Determine the [x, y] coordinate at the center of the cell enclosing the given text.  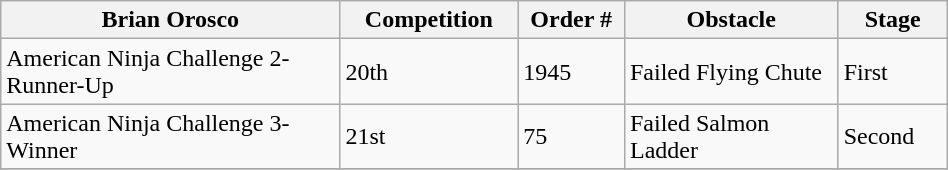
Second [892, 136]
Stage [892, 20]
American Ninja Challenge 2-Runner-Up [170, 72]
First [892, 72]
Failed Flying Chute [731, 72]
Obstacle [731, 20]
Competition [429, 20]
75 [572, 136]
20th [429, 72]
21st [429, 136]
1945 [572, 72]
Order # [572, 20]
Brian Orosco [170, 20]
Failed Salmon Ladder [731, 136]
American Ninja Challenge 3-Winner [170, 136]
